Pinpoint the cell where the given text exists, returning its (x, y) midpoint coordinate. 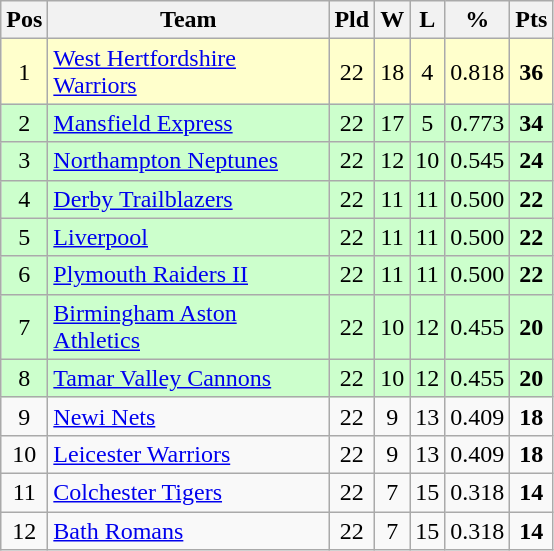
17 (392, 123)
Tamar Valley Cannons (188, 378)
Pld (352, 20)
3 (24, 161)
Team (188, 20)
Mansfield Express (188, 123)
Northampton Neptunes (188, 161)
0.545 (478, 161)
West Hertfordshire Warriors (188, 72)
8 (24, 378)
Pos (24, 20)
0.818 (478, 72)
0.773 (478, 123)
Pts (532, 20)
W (392, 20)
Plymouth Raiders II (188, 275)
Leicester Warriors (188, 454)
6 (24, 275)
2 (24, 123)
Birmingham Aston Athletics (188, 326)
Bath Romans (188, 531)
Colchester Tigers (188, 492)
Derby Trailblazers (188, 199)
% (478, 20)
Newi Nets (188, 416)
34 (532, 123)
24 (532, 161)
1 (24, 72)
Liverpool (188, 237)
L (428, 20)
36 (532, 72)
